Extract the [x, y] coordinate from the center of the cell holding the provided text.  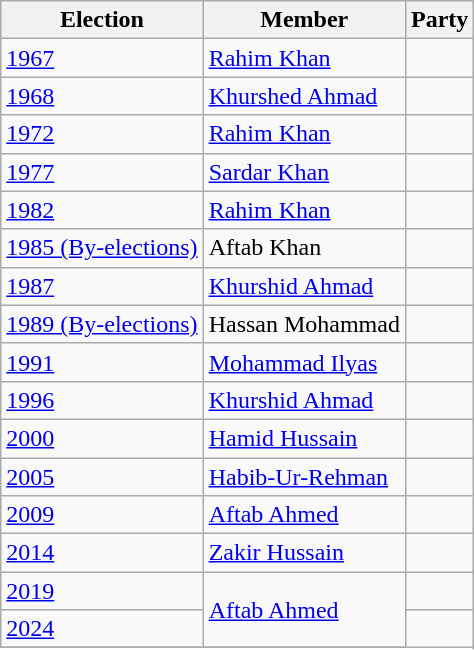
Party [439, 20]
Hassan Mohammad [304, 324]
Sardar Khan [304, 172]
2000 [102, 438]
1982 [102, 210]
1991 [102, 362]
Aftab Khan [304, 248]
1989 (By-elections) [102, 324]
1985 (By-elections) [102, 248]
1968 [102, 96]
Habib-Ur-Rehman [304, 477]
1987 [102, 286]
1972 [102, 134]
2005 [102, 477]
1996 [102, 400]
Zakir Hussain [304, 553]
Member [304, 20]
1967 [102, 58]
Mohammad Ilyas [304, 362]
2009 [102, 515]
1977 [102, 172]
Khurshed Ahmad [304, 96]
Election [102, 20]
Hamid Hussain [304, 438]
2024 [102, 629]
2014 [102, 553]
2019 [102, 591]
